Identify which cell holds the provided text, then report its [x, y] central coordinate. 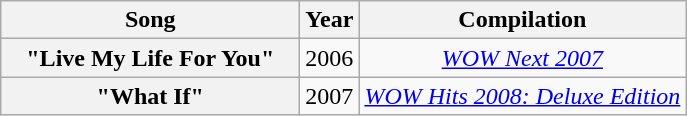
2007 [330, 96]
Song [150, 20]
WOW Hits 2008: Deluxe Edition [522, 96]
"What If" [150, 96]
Year [330, 20]
Compilation [522, 20]
"Live My Life For You" [150, 58]
WOW Next 2007 [522, 58]
2006 [330, 58]
